Provide the (x, y) coordinate of the cell's center where the given text is located.  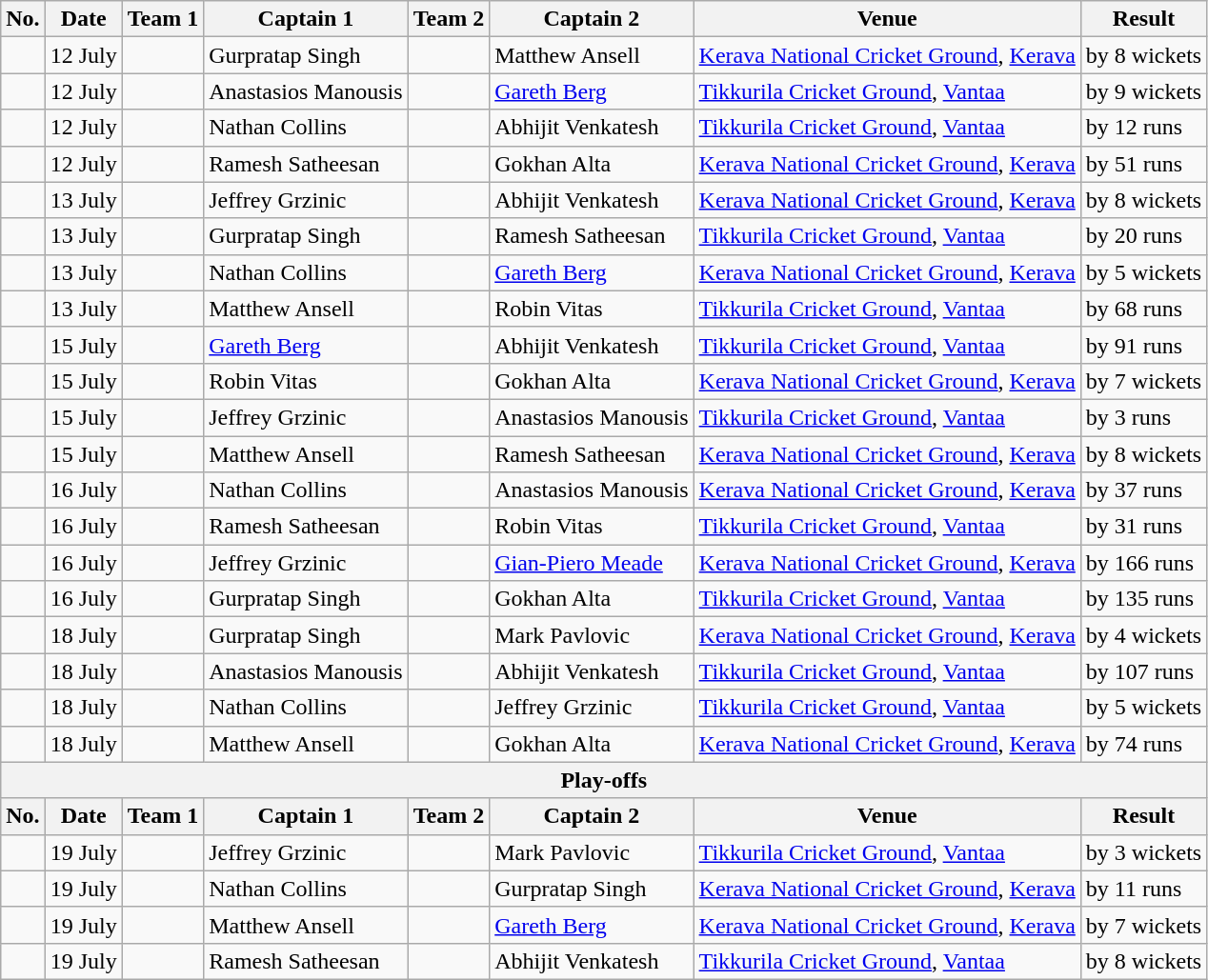
Play-offs (604, 780)
by 3 runs (1143, 417)
by 74 runs (1143, 744)
by 9 wickets (1143, 91)
by 37 runs (1143, 490)
by 107 runs (1143, 671)
by 68 runs (1143, 309)
by 3 wickets (1143, 852)
by 166 runs (1143, 563)
by 135 runs (1143, 599)
by 4 wickets (1143, 635)
by 91 runs (1143, 345)
by 51 runs (1143, 164)
by 12 runs (1143, 128)
Gian-Piero Meade (592, 563)
by 31 runs (1143, 527)
by 11 runs (1143, 889)
by 20 runs (1143, 236)
